Detect which cell encompasses the target text, then output its [x, y] center coordinate. 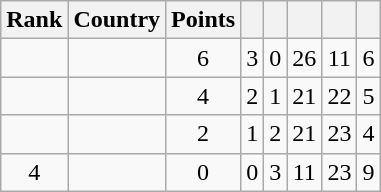
Rank [34, 20]
9 [368, 172]
Country [117, 20]
26 [304, 58]
Points [204, 20]
22 [340, 96]
5 [368, 96]
